For the text-containing cell, return its midpoint in [x, y] coordinate format. 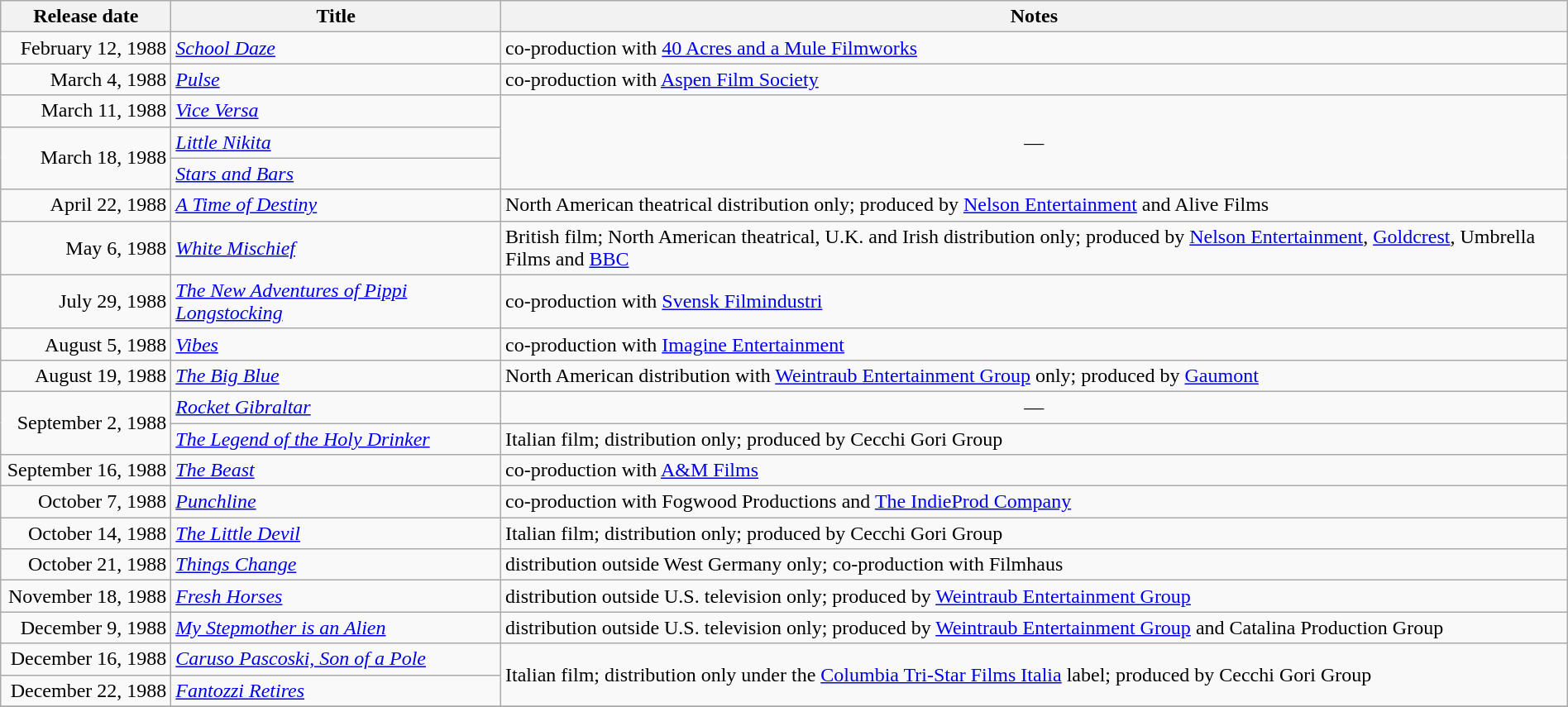
August 19, 1988 [86, 375]
co-production with A&M Films [1035, 471]
Vibes [336, 344]
March 4, 1988 [86, 79]
December 9, 1988 [86, 628]
February 12, 1988 [86, 48]
The Little Devil [336, 533]
May 6, 1988 [86, 248]
April 22, 1988 [86, 205]
Caruso Pascoski, Son of a Pole [336, 659]
Rocket Gibraltar [336, 407]
British film; North American theatrical, U.K. and Irish distribution only; produced by Nelson Entertainment, Goldcrest, Umbrella Films and BBC [1035, 248]
September 2, 1988 [86, 423]
October 14, 1988 [86, 533]
March 18, 1988 [86, 158]
Punchline [336, 502]
Stars and Bars [336, 174]
Title [336, 17]
Pulse [336, 79]
The New Adventures of Pippi Longstocking [336, 301]
Fresh Horses [336, 596]
co-production with 40 Acres and a Mule Filmworks [1035, 48]
Vice Versa [336, 111]
September 16, 1988 [86, 471]
Italian film; distribution only under the Columbia Tri-Star Films Italia label; produced by Cecchi Gori Group [1035, 675]
distribution outside U.S. television only; produced by Weintraub Entertainment Group [1035, 596]
Release date [86, 17]
The Legend of the Holy Drinker [336, 439]
December 22, 1988 [86, 690]
White Mischief [336, 248]
A Time of Destiny [336, 205]
Little Nikita [336, 142]
co-production with Svensk Filmindustri [1035, 301]
Notes [1035, 17]
distribution outside West Germany only; co-production with Filmhaus [1035, 565]
co-production with Imagine Entertainment [1035, 344]
July 29, 1988 [86, 301]
The Beast [336, 471]
distribution outside U.S. television only; produced by Weintraub Entertainment Group and Catalina Production Group [1035, 628]
October 21, 1988 [86, 565]
August 5, 1988 [86, 344]
The Big Blue [336, 375]
December 16, 1988 [86, 659]
co-production with Aspen Film Society [1035, 79]
Fantozzi Retires [336, 690]
October 7, 1988 [86, 502]
North American distribution with Weintraub Entertainment Group only; produced by Gaumont [1035, 375]
North American theatrical distribution only; produced by Nelson Entertainment and Alive Films [1035, 205]
My Stepmother is an Alien [336, 628]
School Daze [336, 48]
November 18, 1988 [86, 596]
Things Change [336, 565]
March 11, 1988 [86, 111]
co-production with Fogwood Productions and The IndieProd Company [1035, 502]
